Determine the [X, Y] coordinate at the center of the cell enclosing the given text.  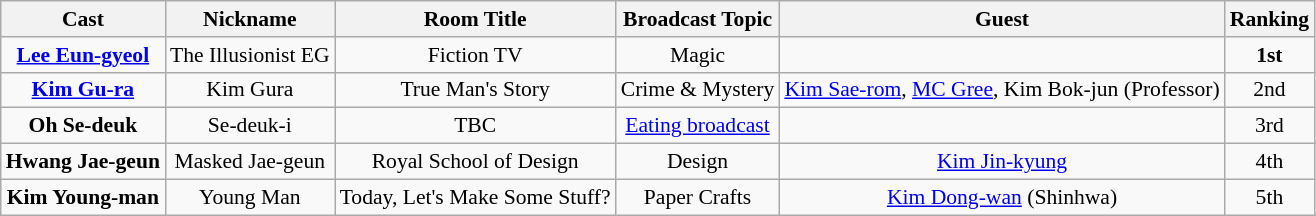
1st [1270, 55]
Broadcast Topic [698, 19]
2nd [1270, 90]
Young Man [250, 197]
Nickname [250, 19]
TBC [476, 126]
Kim Gura [250, 90]
Room Title [476, 19]
Kim Dong-wan (Shinhwa) [1002, 197]
Ranking [1270, 19]
Magic [698, 55]
Masked Jae-geun [250, 162]
Kim Young-man [83, 197]
Kim Gu-ra [83, 90]
Crime & Mystery [698, 90]
Kim Sae-rom, MC Gree, Kim Bok-jun (Professor) [1002, 90]
True Man's Story [476, 90]
3rd [1270, 126]
Guest [1002, 19]
Cast [83, 19]
Hwang Jae-geun [83, 162]
Oh Se-deuk [83, 126]
Design [698, 162]
Lee Eun-gyeol [83, 55]
Fiction TV [476, 55]
The Illusionist EG [250, 55]
4th [1270, 162]
Royal School of Design [476, 162]
Kim Jin-kyung [1002, 162]
Today, Let's Make Some Stuff? [476, 197]
Eating broadcast [698, 126]
Paper Crafts [698, 197]
Se-deuk-i [250, 126]
5th [1270, 197]
